Locate the cell with the specified text and output its [x, y] center coordinate. 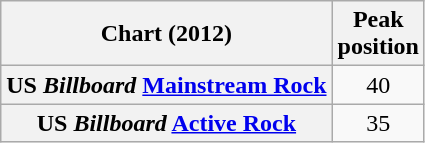
35 [378, 123]
Peakposition [378, 34]
US Billboard Mainstream Rock [166, 85]
US Billboard Active Rock [166, 123]
40 [378, 85]
Chart (2012) [166, 34]
